Extract the [X, Y] coordinate from the center of the cell holding the provided text.  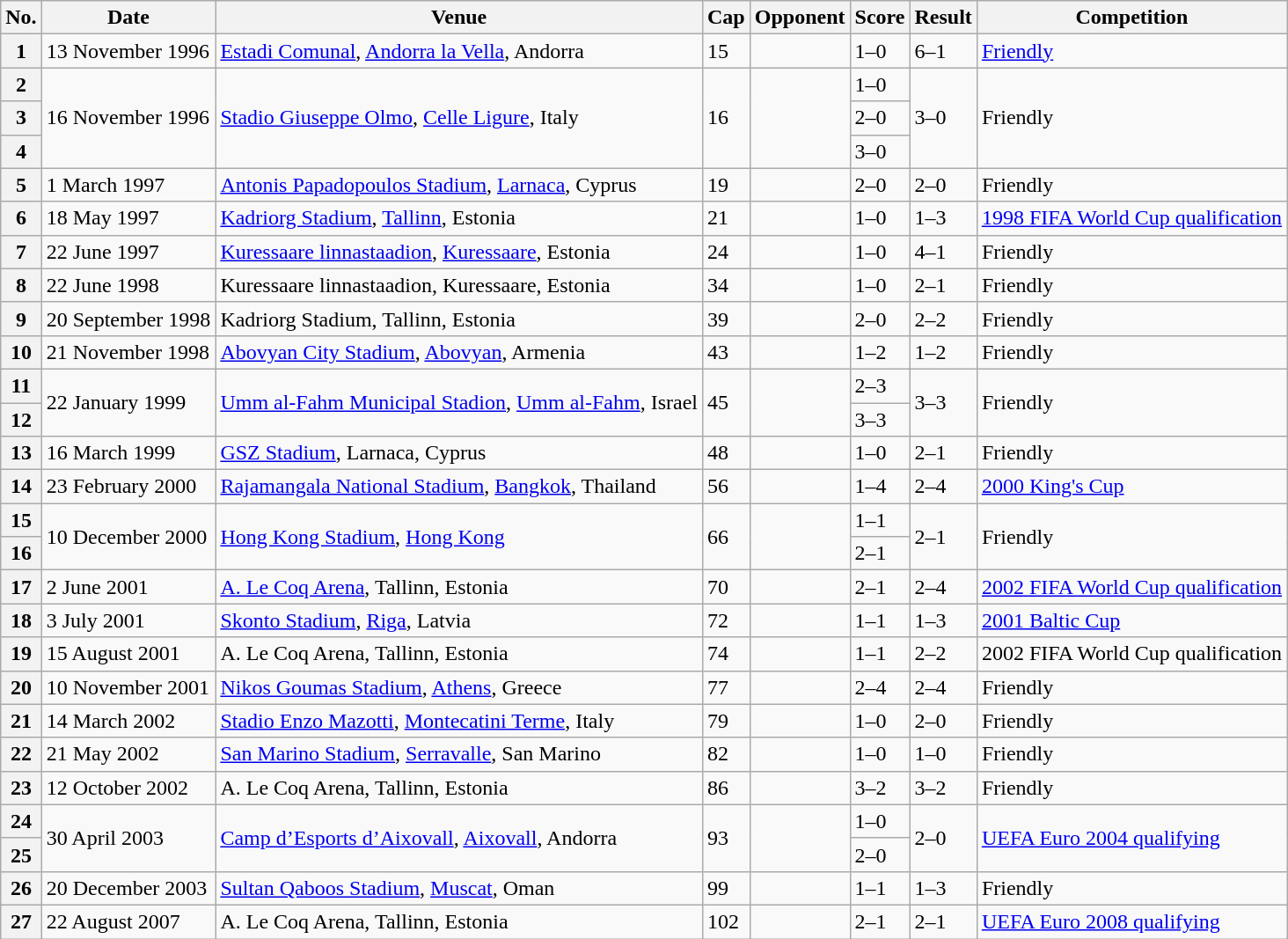
20 September 1998 [128, 319]
Date [128, 18]
20 [21, 687]
Venue [459, 18]
UEFA Euro 2008 qualifying [1131, 921]
21 May 2002 [128, 754]
Opponent [800, 18]
7 [21, 252]
4 [21, 151]
Estadi Comunal, Andorra la Vella, Andorra [459, 51]
Stadio Giuseppe Olmo, Celle Ligure, Italy [459, 118]
13 [21, 453]
93 [726, 838]
12 October 2002 [128, 788]
99 [726, 888]
70 [726, 587]
43 [726, 352]
Stadio Enzo Mazotti, Montecatini Terme, Italy [459, 721]
16 November 1996 [128, 118]
30 April 2003 [128, 838]
Umm al-Fahm Municipal Stadion, Umm al-Fahm, Israel [459, 402]
16 March 1999 [128, 453]
74 [726, 654]
26 [21, 888]
1 March 1997 [128, 185]
2000 King's Cup [1131, 487]
No. [21, 18]
14 [21, 487]
22 June 1997 [128, 252]
77 [726, 687]
56 [726, 487]
2 June 2001 [128, 587]
22 [21, 754]
22 January 1999 [128, 402]
34 [726, 285]
1–4 [880, 487]
3 [21, 118]
UEFA Euro 2004 qualifying [1131, 838]
17 [21, 587]
10 November 2001 [128, 687]
GSZ Stadium, Larnaca, Cyprus [459, 453]
66 [726, 537]
27 [21, 921]
Abovyan City Stadium, Abovyan, Armenia [459, 352]
10 [21, 352]
6 [21, 218]
15 August 2001 [128, 654]
23 February 2000 [128, 487]
45 [726, 402]
Skonto Stadium, Riga, Latvia [459, 620]
4–1 [943, 252]
10 December 2000 [128, 537]
72 [726, 620]
11 [21, 385]
82 [726, 754]
Rajamangala National Stadium, Bangkok, Thailand [459, 487]
San Marino Stadium, Serravalle, San Marino [459, 754]
22 August 2007 [128, 921]
Nikos Goumas Stadium, Athens, Greece [459, 687]
21 November 1998 [128, 352]
9 [21, 319]
20 December 2003 [128, 888]
Camp d’Esports d’Aixovall, Aixovall, Andorra [459, 838]
48 [726, 453]
5 [21, 185]
Score [880, 18]
Cap [726, 18]
23 [21, 788]
2 [21, 84]
14 March 2002 [128, 721]
102 [726, 921]
79 [726, 721]
1998 FIFA World Cup qualification [1131, 218]
2–3 [880, 385]
25 [21, 855]
Competition [1131, 18]
2001 Baltic Cup [1131, 620]
Hong Kong Stadium, Hong Kong [459, 537]
3 July 2001 [128, 620]
8 [21, 285]
Result [943, 18]
1 [21, 51]
18 [21, 620]
Sultan Qaboos Stadium, Muscat, Oman [459, 888]
39 [726, 319]
18 May 1997 [128, 218]
22 June 1998 [128, 285]
13 November 1996 [128, 51]
6–1 [943, 51]
Antonis Papadopoulos Stadium, Larnaca, Cyprus [459, 185]
12 [21, 420]
86 [726, 788]
